Find where the given text appears and provide that cell's center as [X, Y] coordinate. 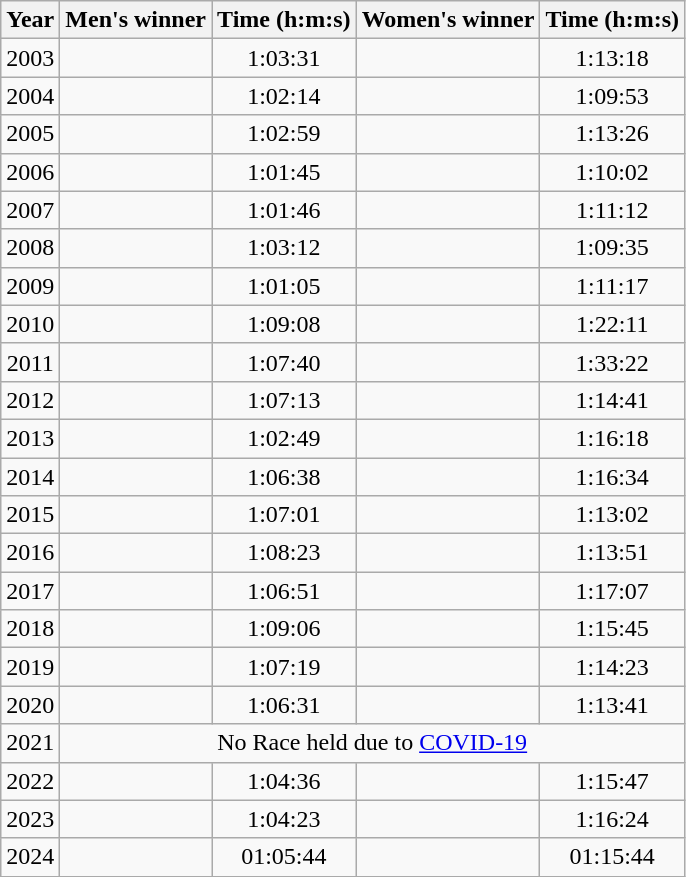
1:15:45 [612, 629]
1:22:11 [612, 324]
1:02:59 [284, 134]
1:01:46 [284, 210]
1:13:02 [612, 515]
1:16:18 [612, 438]
2020 [30, 705]
2010 [30, 324]
1:06:51 [284, 591]
1:07:19 [284, 667]
1:02:49 [284, 438]
1:14:23 [612, 667]
2022 [30, 781]
2013 [30, 438]
2016 [30, 553]
1:09:35 [612, 248]
1:11:12 [612, 210]
1:07:13 [284, 400]
No Race held due to COVID-19 [372, 743]
2006 [30, 172]
Women's winner [448, 20]
Year [30, 20]
1:10:02 [612, 172]
1:06:38 [284, 477]
1:01:05 [284, 286]
1:04:23 [284, 819]
1:06:31 [284, 705]
1:13:18 [612, 58]
1:17:07 [612, 591]
2019 [30, 667]
1:02:14 [284, 96]
1:15:47 [612, 781]
Men's winner [136, 20]
1:16:34 [612, 477]
1:09:53 [612, 96]
1:07:40 [284, 362]
2007 [30, 210]
2005 [30, 134]
1:08:23 [284, 553]
1:13:26 [612, 134]
1:14:41 [612, 400]
1:03:31 [284, 58]
2011 [30, 362]
2012 [30, 400]
1:01:45 [284, 172]
2004 [30, 96]
1:09:08 [284, 324]
1:13:51 [612, 553]
2015 [30, 515]
01:15:44 [612, 857]
2009 [30, 286]
2003 [30, 58]
1:16:24 [612, 819]
1:13:41 [612, 705]
2024 [30, 857]
1:33:22 [612, 362]
1:09:06 [284, 629]
01:05:44 [284, 857]
2014 [30, 477]
2008 [30, 248]
2017 [30, 591]
1:11:17 [612, 286]
1:03:12 [284, 248]
1:07:01 [284, 515]
1:04:36 [284, 781]
2021 [30, 743]
2023 [30, 819]
2018 [30, 629]
